For the text-containing cell, return its midpoint in [x, y] coordinate format. 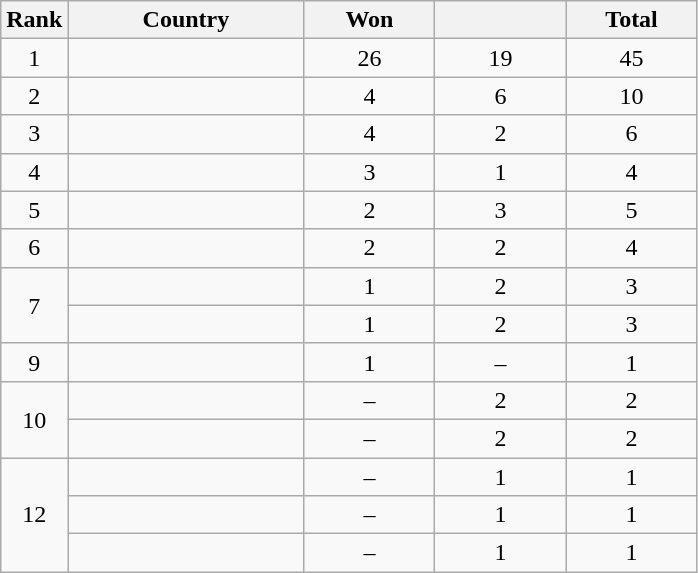
Won [370, 20]
26 [370, 58]
Country [186, 20]
9 [34, 362]
7 [34, 305]
19 [500, 58]
45 [632, 58]
Rank [34, 20]
12 [34, 515]
Total [632, 20]
